Locate the cell with the specified text and output its [X, Y] center coordinate. 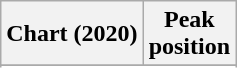
Peakposition [189, 34]
Chart (2020) [72, 34]
